For the text-containing cell, return its midpoint in (X, Y) coordinate format. 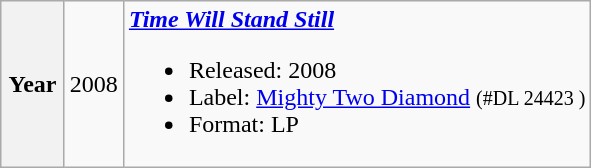
Time Will Stand StillReleased: 2008Label: Mighty Two Diamond (#DL 24423 )Format: LP (356, 84)
2008 (94, 84)
Year (33, 84)
